Identify which cell holds the provided text, then report its (X, Y) central coordinate. 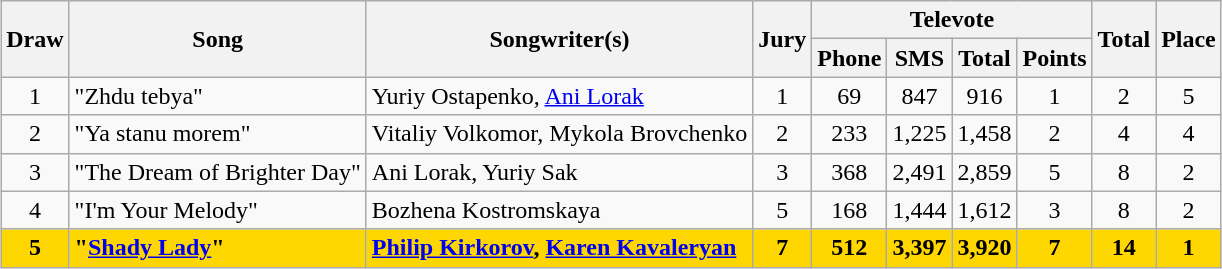
512 (850, 248)
1,444 (920, 210)
"Shady Lady" (218, 248)
3,920 (984, 248)
SMS (920, 58)
Ani Lorak, Yuriy Sak (559, 172)
916 (984, 96)
Vitaliy Volkomor, Mykola Brovchenko (559, 134)
2,859 (984, 172)
Points (1054, 58)
"Ya stanu morem" (218, 134)
1,612 (984, 210)
"I'm Your Melody" (218, 210)
69 (850, 96)
Songwriter(s) (559, 39)
Philip Kirkorov, Karen Kavaleryan (559, 248)
Yuriy Ostapenko, Ani Lorak (559, 96)
233 (850, 134)
168 (850, 210)
2,491 (920, 172)
Bozhena Kostromskaya (559, 210)
14 (1124, 248)
"Zhdu tebya" (218, 96)
847 (920, 96)
Jury (782, 39)
Televote (952, 20)
1,458 (984, 134)
1,225 (920, 134)
Place (1189, 39)
"The Dream of Brighter Day" (218, 172)
3,397 (920, 248)
368 (850, 172)
Song (218, 39)
Phone (850, 58)
Draw (35, 39)
